Return the (X, Y) coordinate for the center point of the cell that contains the specified text.  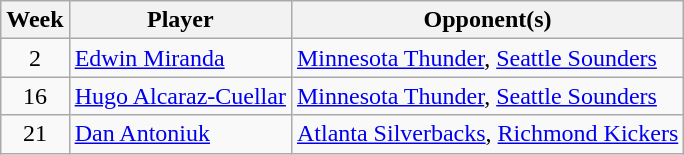
Atlanta Silverbacks, Richmond Kickers (487, 134)
2 (35, 58)
Hugo Alcaraz-Cuellar (180, 96)
Edwin Miranda (180, 58)
Dan Antoniuk (180, 134)
Player (180, 20)
21 (35, 134)
Week (35, 20)
Opponent(s) (487, 20)
16 (35, 96)
